Provide the [X, Y] coordinate of the cell's center where the given text is located.  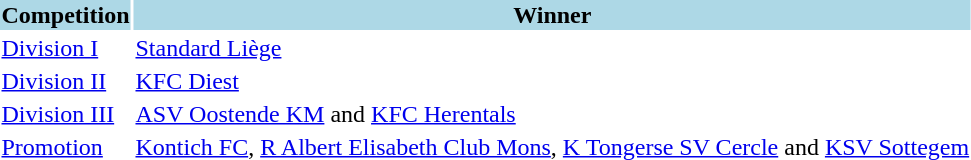
KFC Diest [552, 81]
Standard Liège [552, 48]
Division I [66, 48]
Competition [66, 15]
Division III [66, 114]
ASV Oostende KM and KFC Herentals [552, 114]
Division II [66, 81]
Winner [552, 15]
